Detect which cell encompasses the target text, then output its [x, y] center coordinate. 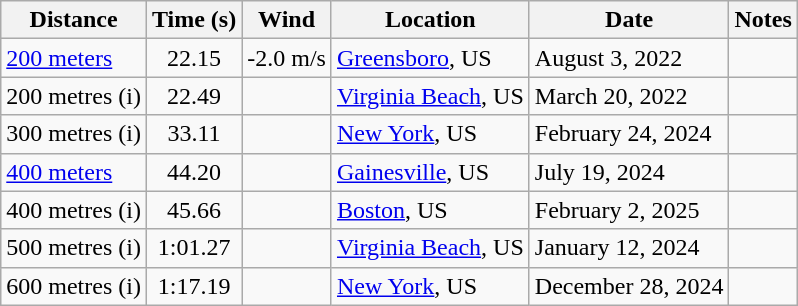
Distance [74, 20]
-2.0 m/s [287, 58]
December 28, 2024 [629, 286]
300 metres (i) [74, 134]
Wind [287, 20]
200 metres (i) [74, 96]
200 meters [74, 58]
Date [629, 20]
400 metres (i) [74, 210]
1:17.19 [194, 286]
Greensboro, US [430, 58]
Notes [763, 20]
August 3, 2022 [629, 58]
February 24, 2024 [629, 134]
400 meters [74, 172]
February 2, 2025 [629, 210]
March 20, 2022 [629, 96]
1:01.27 [194, 248]
22.15 [194, 58]
July 19, 2024 [629, 172]
600 metres (i) [74, 286]
500 metres (i) [74, 248]
Time (s) [194, 20]
Location [430, 20]
33.11 [194, 134]
44.20 [194, 172]
Boston, US [430, 210]
22.49 [194, 96]
45.66 [194, 210]
Gainesville, US [430, 172]
January 12, 2024 [629, 248]
